Return (x, y) of the center of cell containing provided text 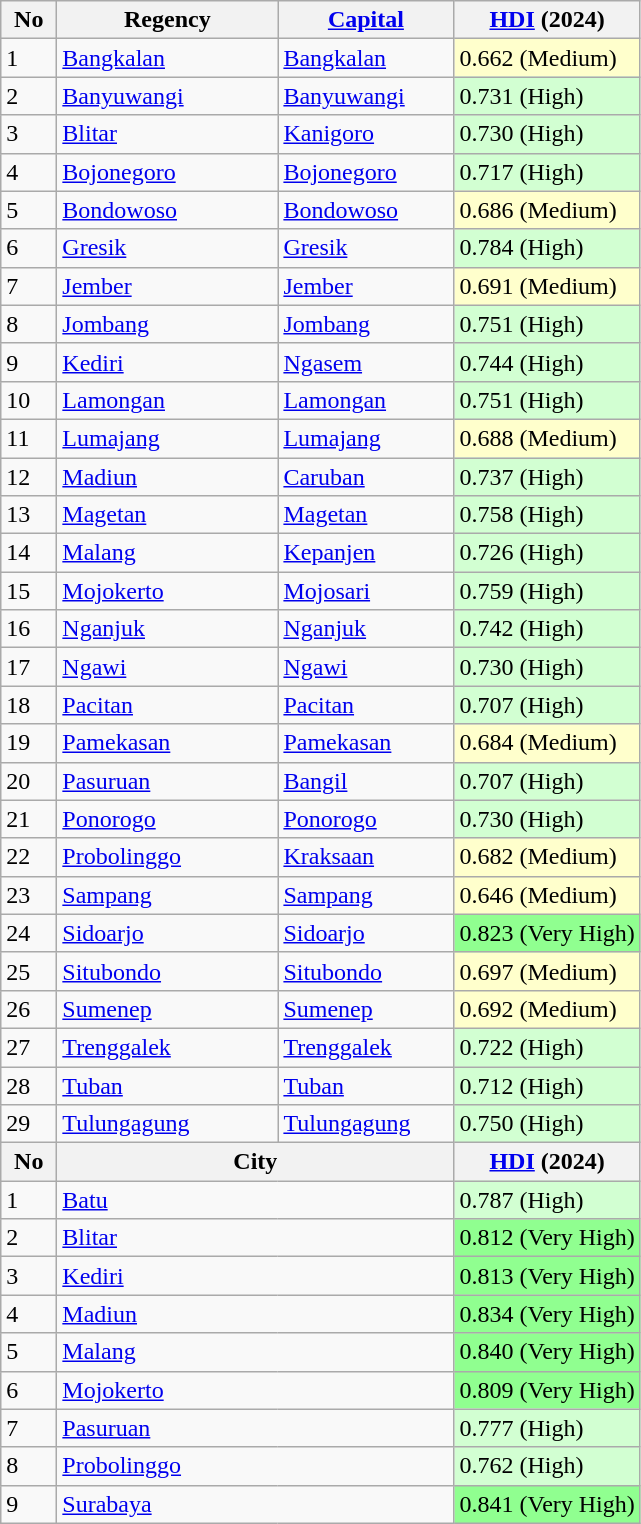
14 (29, 553)
0.722 (High) (547, 1047)
0.688 (Medium) (547, 438)
25 (29, 971)
11 (29, 438)
Ngasem (366, 362)
0.787 (High) (547, 1200)
19 (29, 743)
Surabaya (256, 1504)
0.758 (High) (547, 515)
0.686 (Medium) (547, 210)
21 (29, 819)
0.682 (Medium) (547, 857)
Mojosari (366, 591)
0.813 (Very High) (547, 1276)
0.691 (Medium) (547, 286)
0.809 (Very High) (547, 1390)
0.737 (High) (547, 477)
0.731 (High) (547, 96)
0.726 (High) (547, 553)
24 (29, 933)
City (256, 1162)
26 (29, 1009)
0.744 (High) (547, 362)
0.742 (High) (547, 629)
Caruban (366, 477)
15 (29, 591)
13 (29, 515)
16 (29, 629)
20 (29, 781)
28 (29, 1085)
Kanigoro (366, 134)
29 (29, 1124)
0.784 (High) (547, 248)
0.712 (High) (547, 1085)
0.841 (Very High) (547, 1504)
0.662 (Medium) (547, 58)
0.834 (Very High) (547, 1314)
Batu (256, 1200)
0.684 (Medium) (547, 743)
Kepanjen (366, 553)
0.697 (Medium) (547, 971)
18 (29, 705)
Regency (168, 20)
0.762 (High) (547, 1466)
Kraksaan (366, 857)
12 (29, 477)
27 (29, 1047)
Bangil (366, 781)
0.692 (Medium) (547, 1009)
22 (29, 857)
0.823 (Very High) (547, 933)
0.812 (Very High) (547, 1238)
10 (29, 400)
0.717 (High) (547, 172)
0.759 (High) (547, 591)
0.750 (High) (547, 1124)
0.777 (High) (547, 1428)
23 (29, 895)
Capital (366, 20)
0.646 (Medium) (547, 895)
17 (29, 667)
0.840 (Very High) (547, 1352)
